Search for the cell housing the specified text and yield its (X, Y) center coordinate. 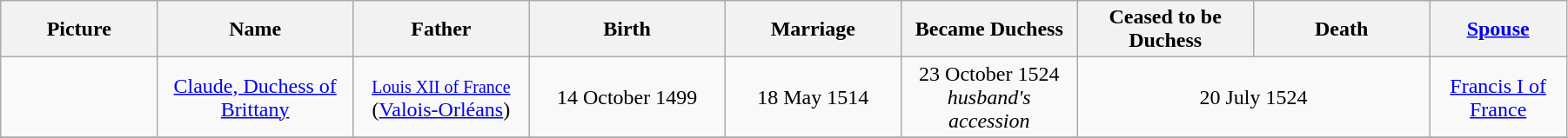
Father (441, 30)
Became Duchess (989, 30)
18 May 1514 (813, 97)
20 July 1524 (1253, 97)
Death (1341, 30)
Birth (627, 30)
Francis I of France (1498, 97)
Louis XII of France (Valois-Orléans) (441, 97)
Claude, Duchess of Brittany (256, 97)
14 October 1499 (627, 97)
Marriage (813, 30)
23 October 1524husband's accession (989, 97)
Ceased to be Duchess (1165, 30)
Name (256, 30)
Spouse (1498, 30)
Picture (79, 30)
